Extract the [x, y] coordinate from the center of the cell holding the provided text.  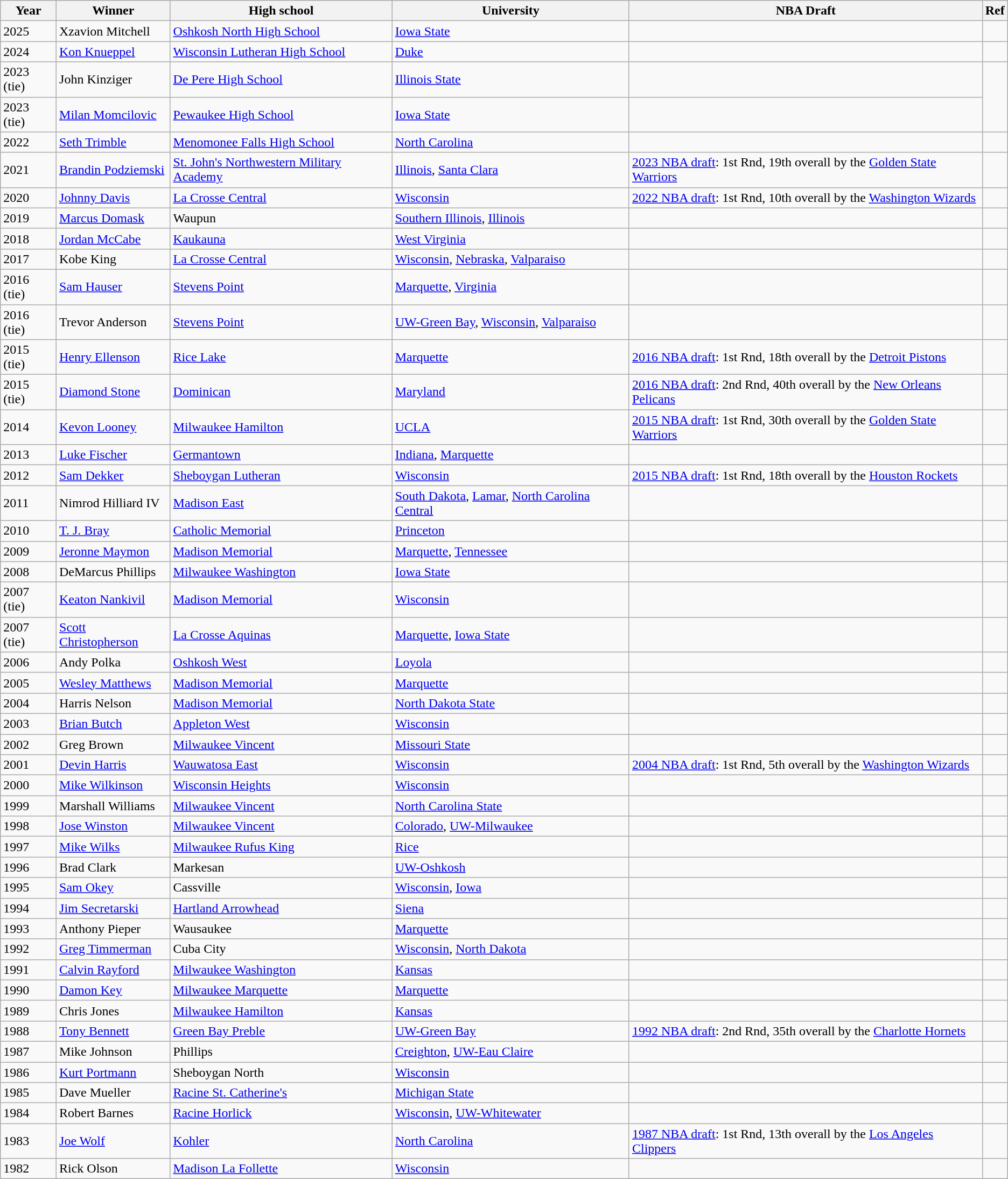
2023 NBA draft: 1st Rnd, 19th overall by the Golden State Warriors [806, 170]
Missouri State [510, 745]
UCLA [510, 427]
2005 [29, 683]
T. J. Bray [114, 531]
2024 [29, 52]
Maryland [510, 392]
Keaton Nankivil [114, 600]
1985 [29, 1093]
Wisconsin, UW-Whitewater [510, 1113]
2012 [29, 475]
Creighton, UW-Eau Claire [510, 1051]
2018 [29, 238]
Milwaukee Marquette [281, 990]
Sam Hauser [114, 286]
2001 [29, 765]
Kon Knueppel [114, 52]
Greg Brown [114, 745]
2011 [29, 503]
1993 [29, 929]
Henry Ellenson [114, 357]
Oshkosh West [281, 662]
Marshall Williams [114, 806]
Racine St. Catherine's [281, 1093]
University [510, 11]
2019 [29, 218]
Greg Timmerman [114, 949]
2013 [29, 455]
2000 [29, 785]
UW-Green Bay [510, 1031]
2010 [29, 531]
1982 [29, 1169]
Menomonee Falls High School [281, 142]
1999 [29, 806]
Wisconsin, Iowa [510, 888]
UW-Green Bay, Wisconsin, Valparaiso [510, 322]
2006 [29, 662]
Siena [510, 908]
South Dakota, Lamar, North Carolina Central [510, 503]
Chris Jones [114, 1010]
2015 NBA draft: 1st Rnd, 18th overall by the Houston Rockets [806, 475]
1998 [29, 826]
Cassville [281, 888]
Marcus Domask [114, 218]
Jose Winston [114, 826]
Appleton West [281, 724]
Oshkosh North High School [281, 31]
2002 [29, 745]
Kevon Looney [114, 427]
Madison East [281, 503]
Wisconsin, Nebraska, Valparaiso [510, 259]
1992 NBA draft: 2nd Rnd, 35th overall by the Charlotte Hornets [806, 1031]
Dave Mueller [114, 1093]
North Carolina State [510, 806]
2020 [29, 198]
Winner [114, 11]
2021 [29, 170]
Indiana, Marquette [510, 455]
Mike Johnson [114, 1051]
2004 NBA draft: 1st Rnd, 5th overall by the Washington Wizards [806, 765]
Sam Dekker [114, 475]
Rice [510, 847]
1997 [29, 847]
High school [281, 11]
Wauwatosa East [281, 765]
Milwaukee Rufus King [281, 847]
1987 [29, 1051]
Mike Wilkinson [114, 785]
Sheboygan Lutheran [281, 475]
Loyola [510, 662]
UW-Oshkosh [510, 867]
West Virginia [510, 238]
Marquette, Iowa State [510, 634]
Illinois State [510, 80]
Nimrod Hilliard IV [114, 503]
Year [29, 11]
2022 [29, 142]
NBA Draft [806, 11]
1987 NBA draft: 1st Rnd, 13th overall by the Los Angeles Clippers [806, 1141]
Rice Lake [281, 357]
Mike Wilks [114, 847]
1994 [29, 908]
Harris Nelson [114, 703]
Marquette, Tennessee [510, 551]
Madison La Follette [281, 1169]
Colorado, UW-Milwaukee [510, 826]
Wausaukee [281, 929]
Dominican [281, 392]
1984 [29, 1113]
Rick Olson [114, 1169]
Wisconsin, North Dakota [510, 949]
Illinois, Santa Clara [510, 170]
Brian Butch [114, 724]
Diamond Stone [114, 392]
1986 [29, 1072]
John Kinziger [114, 80]
1991 [29, 970]
2016 NBA draft: 2nd Rnd, 40th overall by the New Orleans Pelicans [806, 392]
Tony Bennett [114, 1031]
Phillips [281, 1051]
La Crosse Aquinas [281, 634]
Wisconsin Lutheran High School [281, 52]
1996 [29, 867]
Jordan McCabe [114, 238]
Wesley Matthews [114, 683]
1992 [29, 949]
Green Bay Preble [281, 1031]
Devin Harris [114, 765]
Milan Momcilovic [114, 114]
Michigan State [510, 1093]
Damon Key [114, 990]
Andy Polka [114, 662]
2004 [29, 703]
1990 [29, 990]
Robert Barnes [114, 1113]
Pewaukee High School [281, 114]
Jim Secretarski [114, 908]
St. John's Northwestern Military Academy [281, 170]
2025 [29, 31]
Racine Horlick [281, 1113]
Luke Fischer [114, 455]
2003 [29, 724]
2008 [29, 572]
Joe Wolf [114, 1141]
2009 [29, 551]
Brandin Podziemski [114, 170]
2022 NBA draft: 1st Rnd, 10th overall by the Washington Wizards [806, 198]
Brad Clark [114, 867]
Kohler [281, 1141]
DeMarcus Phillips [114, 572]
1989 [29, 1010]
Duke [510, 52]
Calvin Rayford [114, 970]
2017 [29, 259]
1988 [29, 1031]
Kurt Portmann [114, 1072]
Scott Christopherson [114, 634]
Trevor Anderson [114, 322]
Catholic Memorial [281, 531]
De Pere High School [281, 80]
2014 [29, 427]
Kobe King [114, 259]
Markesan [281, 867]
1983 [29, 1141]
2016 NBA draft: 1st Rnd, 18th overall by the Detroit Pistons [806, 357]
Wisconsin Heights [281, 785]
2015 NBA draft: 1st Rnd, 30th overall by the Golden State Warriors [806, 427]
Princeton [510, 531]
Anthony Pieper [114, 929]
Jeronne Maymon [114, 551]
1995 [29, 888]
Sam Okey [114, 888]
Kaukauna [281, 238]
Hartland Arrowhead [281, 908]
Marquette, Virginia [510, 286]
Johnny Davis [114, 198]
Xzavion Mitchell [114, 31]
North Dakota State [510, 703]
Waupun [281, 218]
Southern Illinois, Illinois [510, 218]
Seth Trimble [114, 142]
Ref [995, 11]
Germantown [281, 455]
Cuba City [281, 949]
Sheboygan North [281, 1072]
